For the text-containing cell, return its midpoint in (x, y) coordinate format. 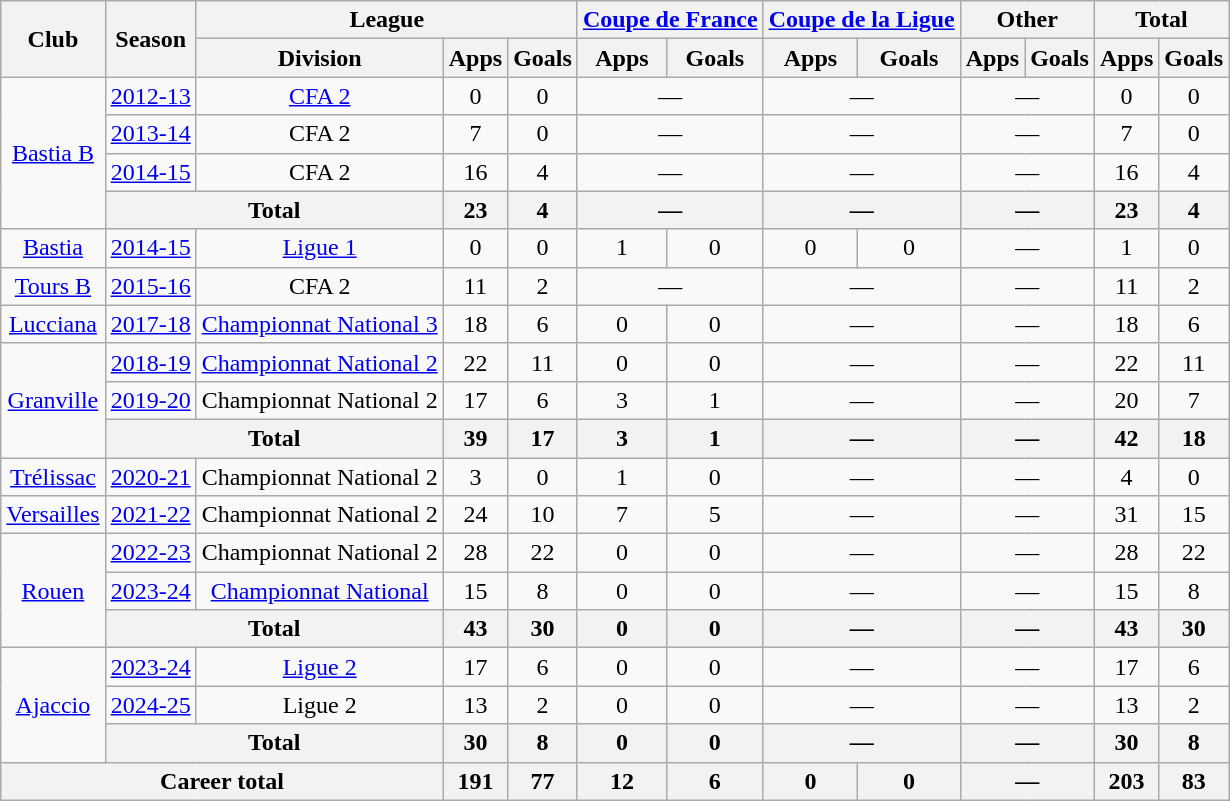
Tours B (53, 286)
2022-23 (150, 553)
Ajaccio (53, 705)
Championnat National 3 (320, 324)
Rouen (53, 591)
Championnat National (320, 591)
2012-13 (150, 96)
Club (53, 39)
Coupe de la Ligue (862, 20)
203 (1126, 781)
31 (1126, 515)
2017-18 (150, 324)
24 (475, 515)
2013-14 (150, 134)
39 (475, 438)
191 (475, 781)
League (386, 20)
Ligue 1 (320, 248)
42 (1126, 438)
Division (320, 58)
Bastia B (53, 153)
2019-20 (150, 400)
Other (1027, 20)
Versailles (53, 515)
2020-21 (150, 477)
10 (543, 515)
Career total (222, 781)
77 (543, 781)
2024-25 (150, 705)
20 (1126, 400)
83 (1194, 781)
2015-16 (150, 286)
2018-19 (150, 362)
Coupe de France (670, 20)
2021-22 (150, 515)
12 (622, 781)
Granville (53, 400)
5 (716, 515)
Lucciana (53, 324)
Season (150, 39)
Bastia (53, 248)
Trélissac (53, 477)
